Pinpoint the cell where the given text exists, returning its (x, y) midpoint coordinate. 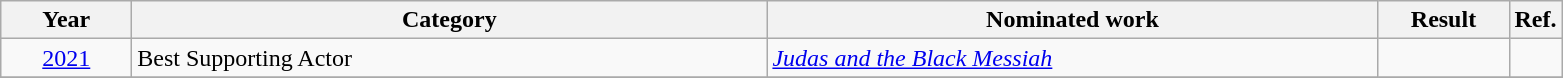
2021 (66, 58)
Judas and the Black Messiah (1072, 58)
Result (1444, 20)
Category (450, 20)
Ref. (1536, 20)
Year (66, 20)
Nominated work (1072, 20)
Best Supporting Actor (450, 58)
